Pinpoint the cell where the given text exists, returning its (X, Y) midpoint coordinate. 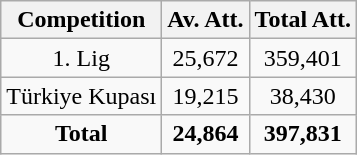
38,430 (303, 96)
24,864 (206, 134)
Total (82, 134)
Türkiye Kupası (82, 96)
359,401 (303, 58)
19,215 (206, 96)
1. Lig (82, 58)
397,831 (303, 134)
Total Att. (303, 20)
Competition (82, 20)
25,672 (206, 58)
Av. Att. (206, 20)
